For the text-containing cell, return its midpoint in (x, y) coordinate format. 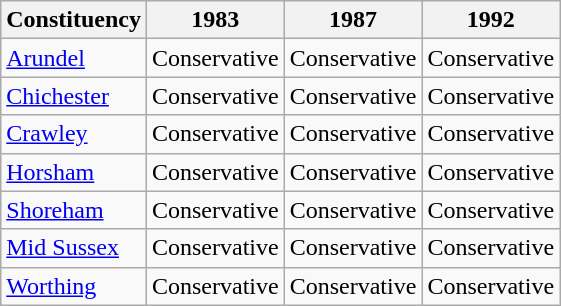
Shoreham (74, 210)
Constituency (74, 20)
Chichester (74, 96)
Arundel (74, 58)
Mid Sussex (74, 248)
Worthing (74, 286)
Horsham (74, 172)
Crawley (74, 134)
1987 (353, 20)
1992 (491, 20)
1983 (215, 20)
